Determine the (x, y) coordinate at the center of the cell enclosing the given text.  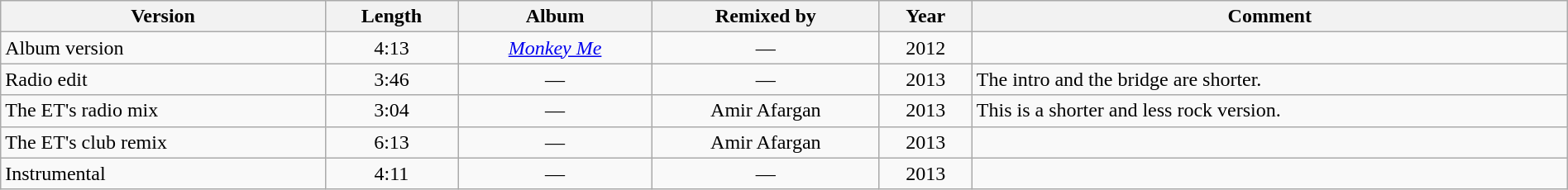
Album version (164, 48)
This is a shorter and less rock version. (1269, 111)
Version (164, 17)
Instrumental (164, 173)
6:13 (391, 142)
3:04 (391, 111)
Monkey Me (556, 48)
The ET's club remix (164, 142)
Album (556, 17)
4:11 (391, 173)
3:46 (391, 79)
Year (925, 17)
Comment (1269, 17)
4:13 (391, 48)
Length (391, 17)
The ET's radio mix (164, 111)
2012 (925, 48)
Remixed by (766, 17)
Radio edit (164, 79)
The intro and the bridge are shorter. (1269, 79)
